Extract the (X, Y) coordinate from the center of the cell holding the provided text.  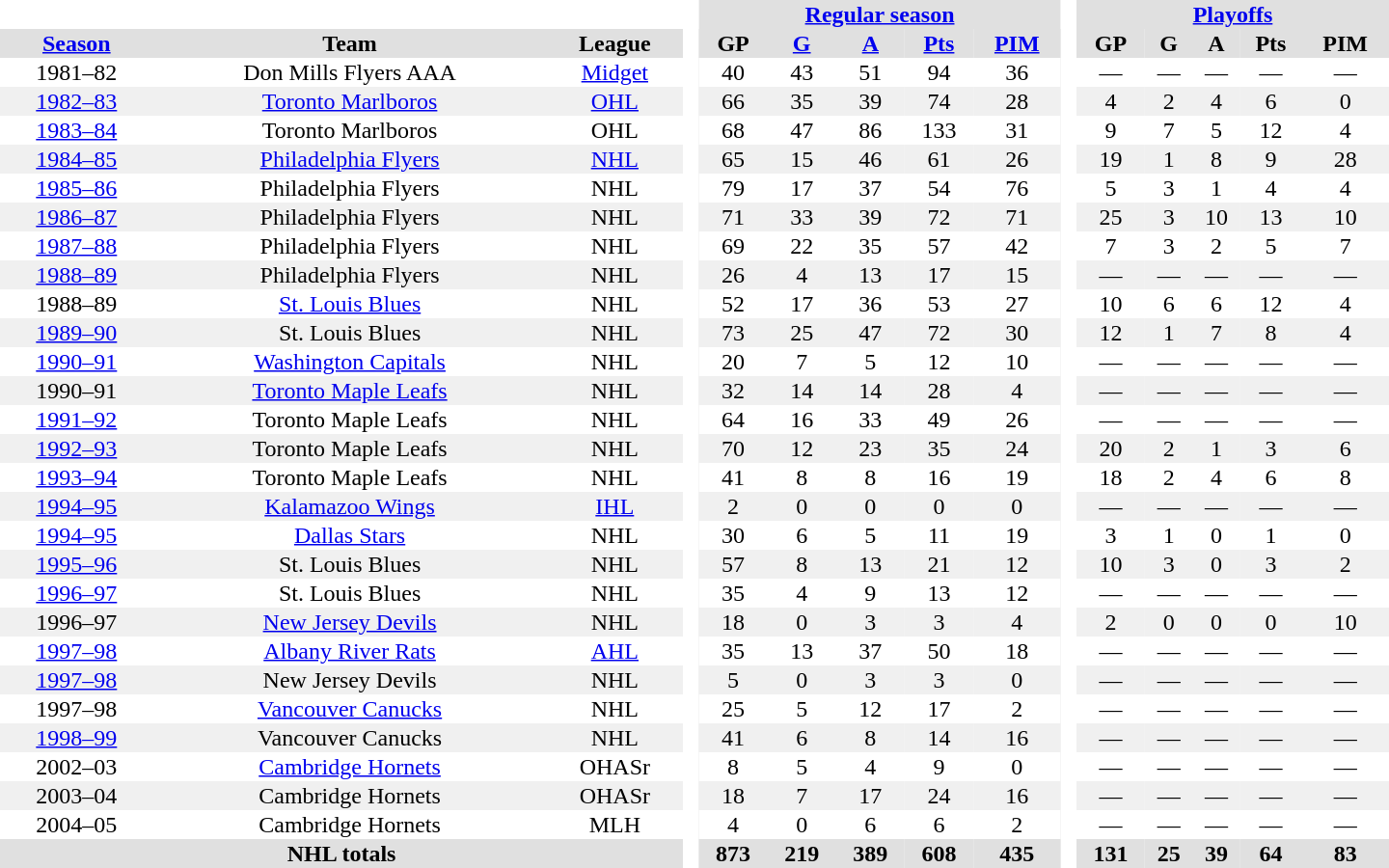
1998–99 (77, 738)
1992–93 (77, 448)
1986–87 (77, 217)
86 (870, 130)
Washington Capitals (350, 362)
1984–85 (77, 159)
65 (733, 159)
79 (733, 188)
74 (940, 101)
AHL (615, 651)
435 (1017, 854)
1993–94 (77, 477)
27 (1017, 304)
83 (1345, 854)
54 (940, 188)
31 (1017, 130)
21 (940, 564)
43 (803, 72)
69 (733, 246)
219 (803, 854)
2003–04 (77, 796)
Season (77, 43)
608 (940, 854)
23 (870, 448)
94 (940, 72)
22 (803, 246)
1981–82 (77, 72)
Kalamazoo Wings (350, 506)
133 (940, 130)
1987–88 (77, 246)
Playoffs (1233, 14)
68 (733, 130)
2002–03 (77, 767)
2004–05 (77, 825)
1985–86 (77, 188)
Don Mills Flyers AAA (350, 72)
52 (733, 304)
1995–96 (77, 564)
42 (1017, 246)
IHL (615, 506)
53 (940, 304)
Dallas Stars (350, 535)
49 (940, 420)
66 (733, 101)
11 (940, 535)
Regular season (880, 14)
32 (733, 391)
League (615, 43)
Midget (615, 72)
50 (940, 651)
70 (733, 448)
389 (870, 854)
Albany River Rats (350, 651)
46 (870, 159)
76 (1017, 188)
1991–92 (77, 420)
61 (940, 159)
131 (1111, 854)
NHL totals (341, 854)
873 (733, 854)
Team (350, 43)
1989–90 (77, 333)
73 (733, 333)
51 (870, 72)
40 (733, 72)
MLH (615, 825)
1982–83 (77, 101)
1983–84 (77, 130)
